Detect which cell encompasses the target text, then output its [x, y] center coordinate. 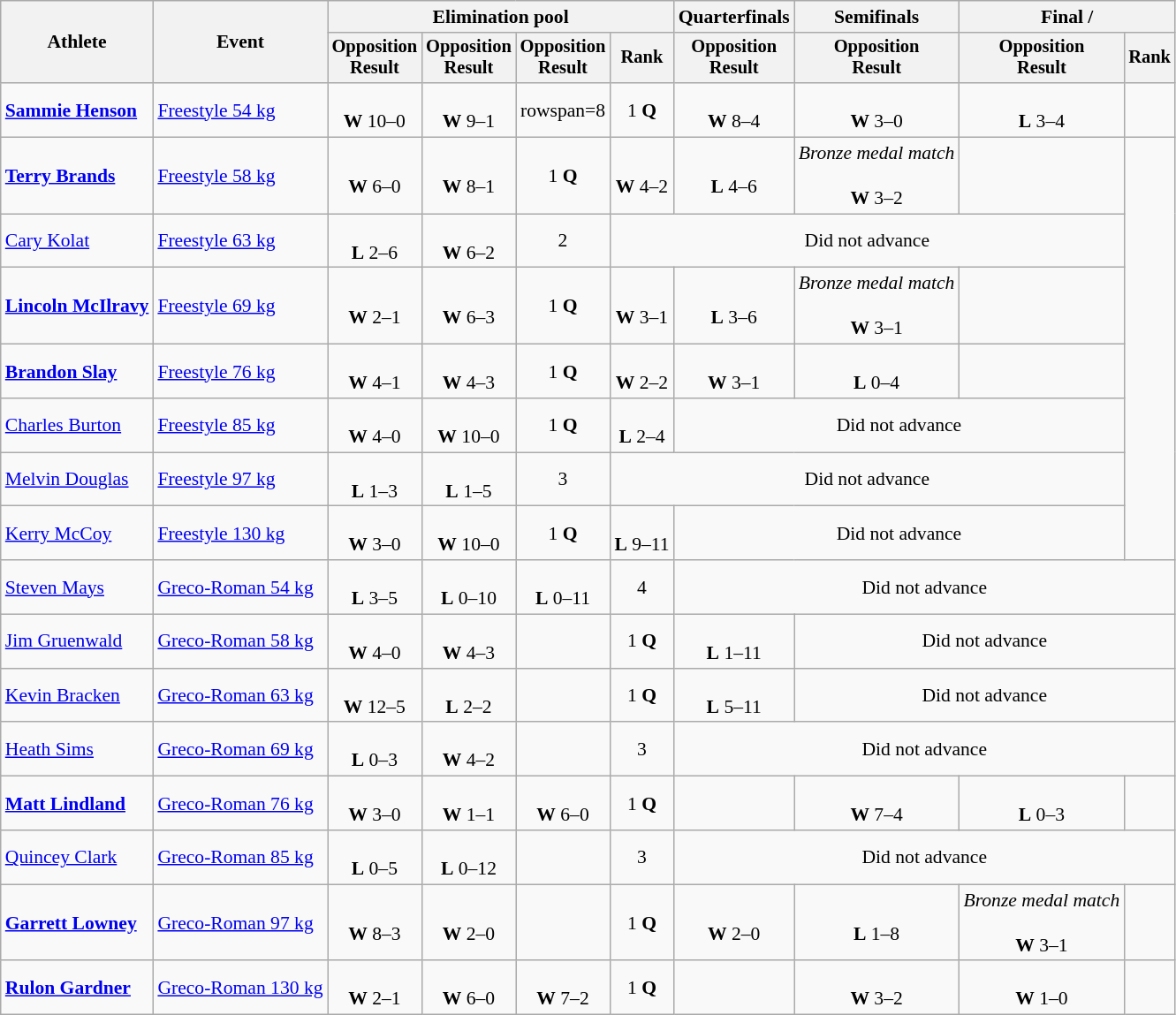
L 3–6 [734, 306]
L 1–8 [876, 922]
L 3–5 [375, 587]
Final / [1066, 17]
Greco-Roman 97 kg [240, 922]
W 6–3 [468, 306]
Jim Gruenwald [78, 641]
Lincoln McIlravy [78, 306]
W 4–1 [375, 371]
Freestyle 63 kg [240, 240]
W 8–4 [734, 110]
L 0–4 [876, 371]
Greco-Roman 58 kg [240, 641]
W 8–1 [468, 177]
L 0–12 [468, 857]
Freestyle 58 kg [240, 177]
Semifinals [876, 17]
Freestyle 85 kg [240, 426]
L 9–11 [641, 534]
Athlete [78, 42]
L 0–11 [564, 587]
Freestyle 69 kg [240, 306]
L 1–3 [375, 479]
Freestyle 54 kg [240, 110]
Freestyle 76 kg [240, 371]
Kerry McCoy [78, 534]
Melvin Douglas [78, 479]
L 5–11 [734, 696]
Quincey Clark [78, 857]
W 9–1 [468, 110]
W 7–4 [876, 804]
Bronze medal matchW 3–2 [876, 177]
L 0–10 [468, 587]
Elimination pool [501, 17]
Sammie Henson [78, 110]
Matt Lindland [78, 804]
L 2–2 [468, 696]
L 1–11 [734, 641]
Rulon Gardner [78, 988]
W 1–0 [1041, 988]
L 4–6 [734, 177]
W 1–1 [468, 804]
Freestyle 130 kg [240, 534]
L 2–4 [641, 426]
L 2–6 [375, 240]
L 3–4 [1041, 110]
Charles Burton [78, 426]
W 3–2 [876, 988]
Steven Mays [78, 587]
W 7–2 [564, 988]
Quarterfinals [734, 17]
Greco-Roman 63 kg [240, 696]
Heath Sims [78, 749]
W 12–5 [375, 696]
Greco-Roman 69 kg [240, 749]
Cary Kolat [78, 240]
Greco-Roman 130 kg [240, 988]
Freestyle 97 kg [240, 479]
rowspan=8 [564, 110]
Greco-Roman 76 kg [240, 804]
L 0–5 [375, 857]
W 6–2 [468, 240]
Garrett Lowney [78, 922]
Brandon Slay [78, 371]
Kevin Bracken [78, 696]
Greco-Roman 54 kg [240, 587]
Terry Brands [78, 177]
W 8–3 [375, 922]
4 [641, 587]
L 1–5 [468, 479]
W 2–2 [641, 371]
Greco-Roman 85 kg [240, 857]
Event [240, 42]
2 [564, 240]
